Capture the cell that displays the provided text and extract its [X, Y] central coordinate. 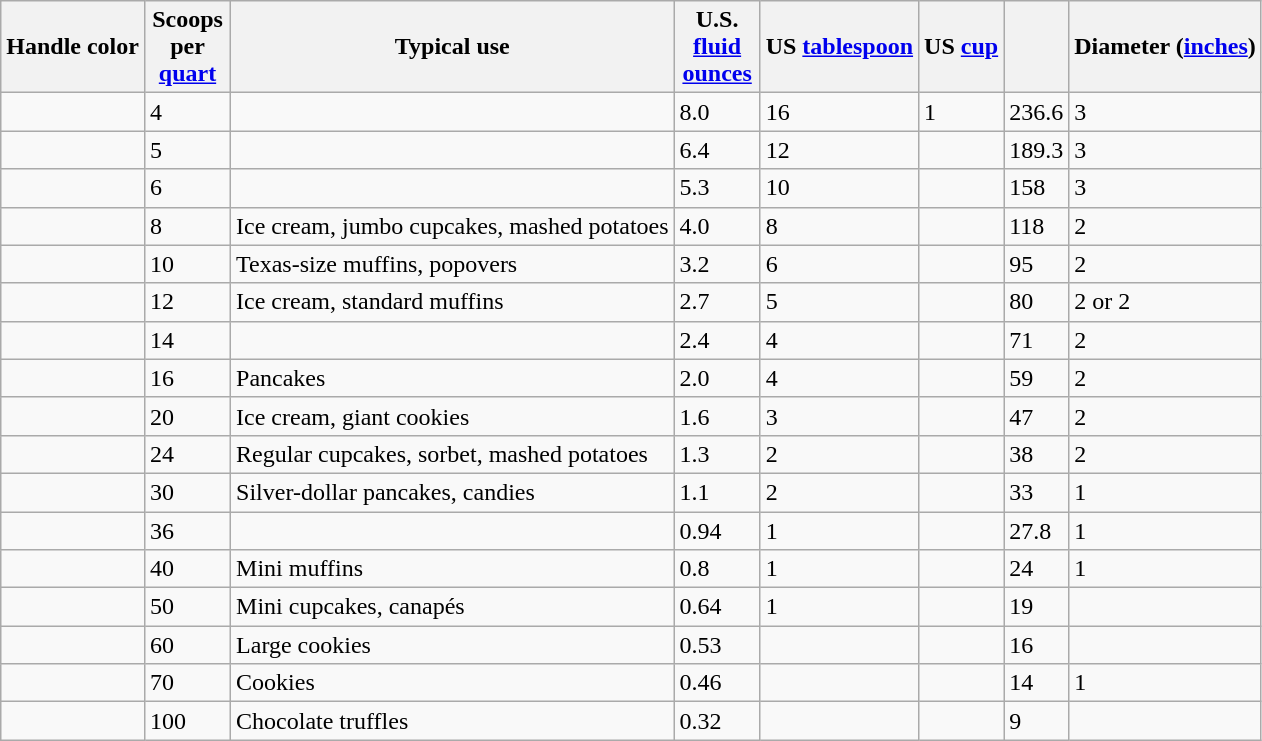
27.8 [1036, 531]
2 or 2 [1166, 302]
5.3 [717, 188]
Handle color [73, 47]
19 [1036, 607]
US cup [962, 47]
9 [1036, 721]
0.64 [717, 607]
0.53 [717, 645]
1.3 [717, 454]
0.94 [717, 531]
2.7 [717, 302]
Mini muffins [453, 569]
Large cookies [453, 645]
36 [187, 531]
Scoops per quart [187, 47]
1.6 [717, 416]
Ice cream, giant cookies [453, 416]
Pancakes [453, 378]
95 [1036, 264]
8.0 [717, 112]
Regular cupcakes, sorbet, mashed potatoes [453, 454]
1.1 [717, 492]
Ice cream, jumbo cupcakes, mashed potatoes [453, 226]
3.2 [717, 264]
0.32 [717, 721]
80 [1036, 302]
0.46 [717, 683]
189.3 [1036, 150]
Texas-size muffins, popovers [453, 264]
100 [187, 721]
Cookies [453, 683]
Chocolate truffles [453, 721]
20 [187, 416]
Typical use [453, 47]
40 [187, 569]
6.4 [717, 150]
236.6 [1036, 112]
Diameter (inches) [1166, 47]
Mini cupcakes, canapés [453, 607]
158 [1036, 188]
0.8 [717, 569]
US tablespoon [839, 47]
47 [1036, 416]
71 [1036, 340]
2.0 [717, 378]
U.S. fluid ounces [717, 47]
38 [1036, 454]
30 [187, 492]
50 [187, 607]
33 [1036, 492]
Ice cream, standard muffins [453, 302]
60 [187, 645]
70 [187, 683]
59 [1036, 378]
Silver-dollar pancakes, candies [453, 492]
2.4 [717, 340]
118 [1036, 226]
4.0 [717, 226]
